Return the [x, y] coordinate for the center point of the cell that contains the specified text.  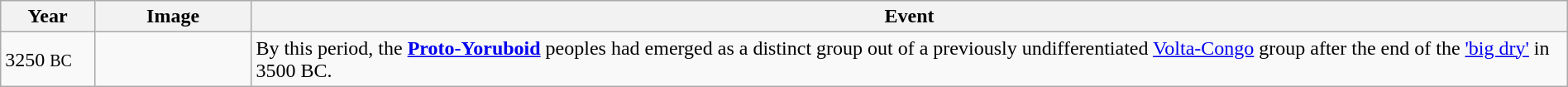
Image [172, 17]
Year [48, 17]
3250 BC [48, 60]
Event [910, 17]
